Capture the cell that displays the provided text and extract its [x, y] central coordinate. 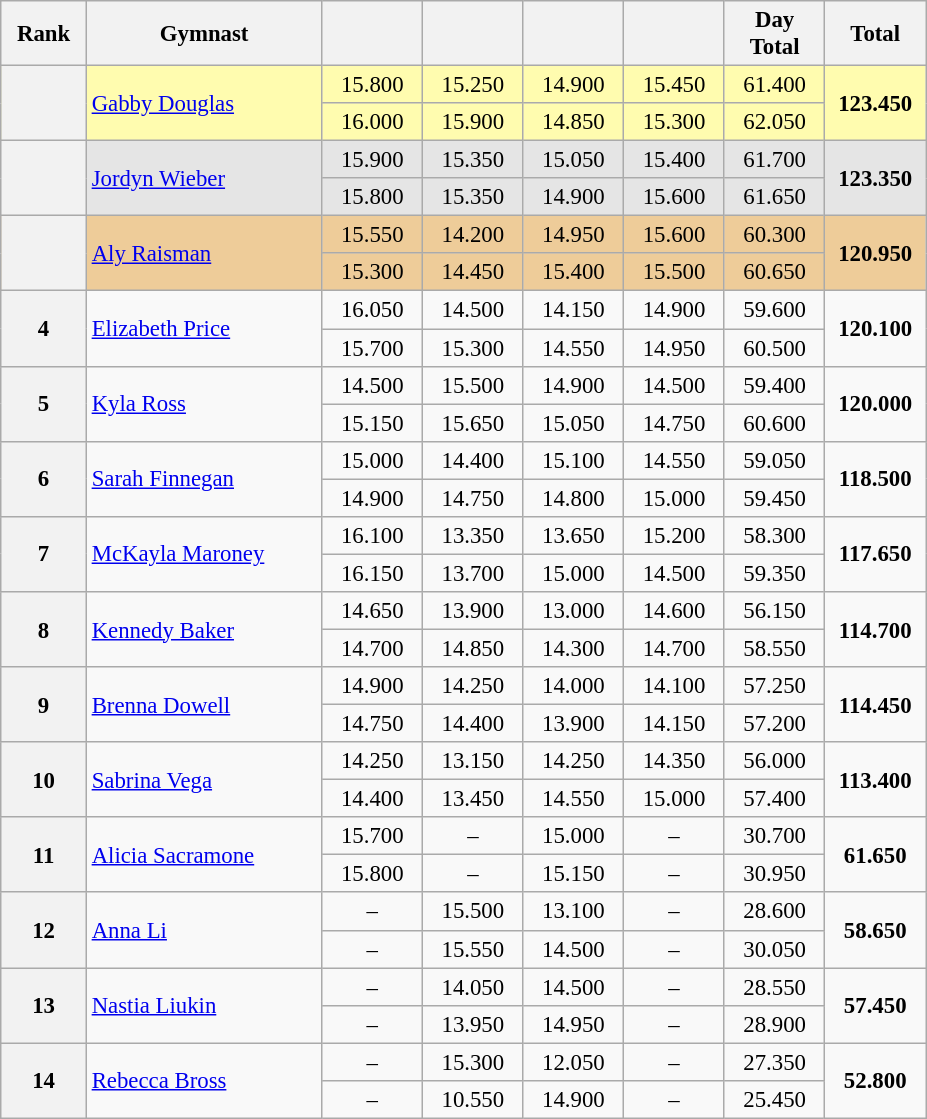
10.550 [474, 1100]
Rank [44, 34]
118.500 [876, 478]
61.700 [774, 160]
61.400 [774, 85]
59.400 [774, 385]
123.350 [876, 178]
Rebecca Bross [204, 1080]
28.550 [774, 987]
113.400 [876, 780]
60.650 [774, 273]
114.700 [876, 630]
11 [44, 854]
62.050 [774, 122]
52.800 [876, 1080]
59.600 [774, 310]
16.000 [372, 122]
58.300 [774, 536]
59.450 [774, 498]
Jordyn Wieber [204, 178]
16.050 [372, 310]
14.800 [574, 498]
25.450 [774, 1100]
30.950 [774, 874]
13.100 [574, 912]
30.050 [774, 949]
60.300 [774, 235]
6 [44, 478]
14.350 [674, 761]
McKayla Maroney [204, 554]
10 [44, 780]
Total [876, 34]
14.600 [674, 611]
13.150 [474, 761]
28.900 [774, 1024]
57.200 [774, 724]
58.650 [876, 930]
14.050 [474, 987]
15.650 [474, 423]
14.100 [674, 686]
57.450 [876, 1006]
14.000 [574, 686]
Sarah Finnegan [204, 478]
57.250 [774, 686]
Nastia Liukin [204, 1006]
Kennedy Baker [204, 630]
59.350 [774, 573]
13.350 [474, 536]
30.700 [774, 836]
16.150 [372, 573]
117.650 [876, 554]
12.050 [574, 1062]
12 [44, 930]
58.550 [774, 648]
Gabby Douglas [204, 104]
56.000 [774, 761]
16.100 [372, 536]
14.300 [574, 648]
15.100 [574, 460]
14 [44, 1080]
Elizabeth Price [204, 328]
Kyla Ross [204, 404]
13.700 [474, 573]
Aly Raisman [204, 254]
13.950 [474, 1024]
114.450 [876, 704]
4 [44, 328]
57.400 [774, 799]
27.350 [774, 1062]
7 [44, 554]
14.650 [372, 611]
14.200 [474, 235]
Day Total [774, 34]
13.000 [574, 611]
120.950 [876, 254]
8 [44, 630]
Anna Li [204, 930]
56.150 [774, 611]
59.050 [774, 460]
Gymnast [204, 34]
Sabrina Vega [204, 780]
15.450 [674, 85]
15.250 [474, 85]
13.650 [574, 536]
Alicia Sacramone [204, 854]
60.600 [774, 423]
13.450 [474, 799]
5 [44, 404]
120.000 [876, 404]
9 [44, 704]
15.200 [674, 536]
120.100 [876, 328]
60.500 [774, 348]
13 [44, 1006]
28.600 [774, 912]
14.450 [474, 273]
123.450 [876, 104]
Brenna Dowell [204, 704]
